Capture the cell that displays the provided text and extract its (X, Y) central coordinate. 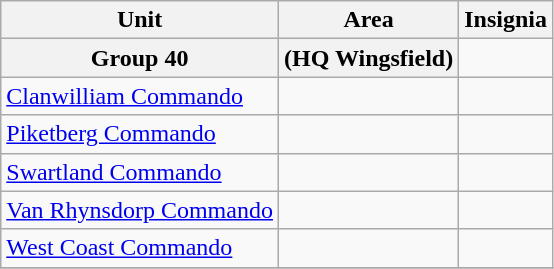
Unit (140, 20)
Swartland Commando (140, 172)
West Coast Commando (140, 248)
Clanwilliam Commando (140, 96)
Group 40 (140, 58)
Area (368, 20)
Piketberg Commando (140, 134)
Van Rhynsdorp Commando (140, 210)
Insignia (506, 20)
(HQ Wingsfield) (368, 58)
